Search for the cell housing the specified text and yield its [x, y] center coordinate. 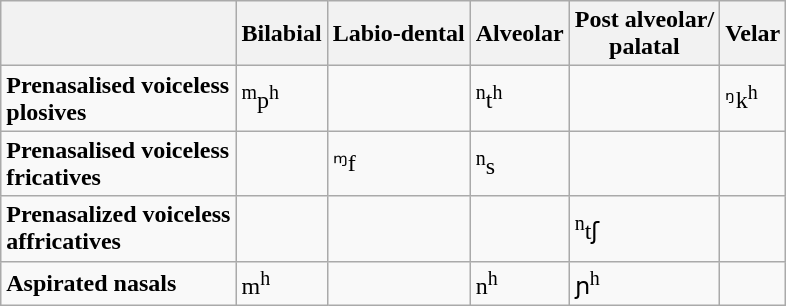
ns [520, 164]
Aspirated nasals [118, 284]
ᶬf [398, 164]
ntʃ [644, 228]
nh [520, 284]
Velar [753, 34]
Alveolar [520, 34]
Prenasalised voicelessplosives [118, 98]
ᵑkh [753, 98]
mph [282, 98]
Prenasalised voicelessfricatives [118, 164]
Bilabial [282, 34]
ɲh [644, 284]
nth [520, 98]
mh [282, 284]
Prenasalized voicelessaffricatives [118, 228]
Post alveolar/palatal [644, 34]
Labio-dental [398, 34]
